Extract the [X, Y] coordinate from the center of the cell holding the provided text.  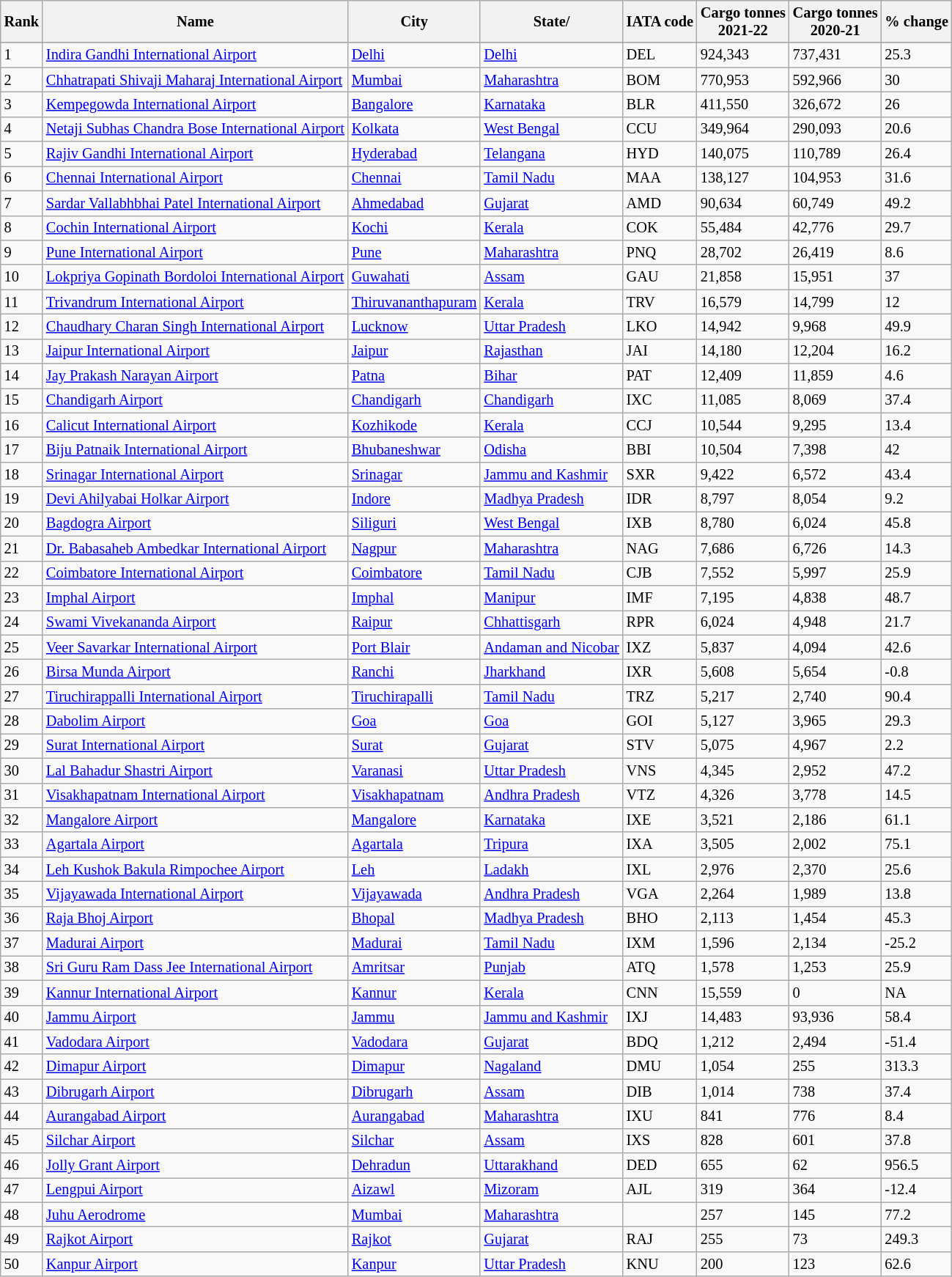
313.3 [917, 1067]
Tripura [551, 844]
IXS [660, 1141]
Patna [415, 376]
27 [22, 696]
1,989 [835, 894]
Biju Patnaik International Airport [195, 449]
7 [22, 203]
6,572 [835, 474]
NAG [660, 548]
13.4 [917, 425]
VGA [660, 894]
Chhatrapati Shivaji Maharaj International Airport [195, 80]
Hyderabad [415, 154]
CJB [660, 573]
Kochi [415, 228]
6,726 [835, 548]
IXB [660, 523]
31.6 [917, 178]
9,968 [835, 326]
62 [835, 1166]
21 [22, 548]
GOI [660, 721]
BBI [660, 449]
43.4 [917, 474]
2 [22, 80]
29.7 [917, 228]
46 [22, 1166]
5,837 [743, 647]
Mangalore [415, 820]
50 [22, 1264]
-51.4 [917, 1042]
36 [22, 919]
7,552 [743, 573]
Cargo tonnes 2020-21 [835, 21]
Vadodara Airport [195, 1042]
1,054 [743, 1067]
Varanasi [415, 770]
3,505 [743, 844]
Name [195, 21]
Pune International Airport [195, 252]
8,054 [835, 499]
Chennai [415, 178]
Uttarakhand [551, 1166]
Agartala Airport [195, 844]
45.3 [917, 919]
CCU [660, 129]
33 [22, 844]
123 [835, 1264]
77.2 [917, 1215]
3,521 [743, 820]
4 [22, 129]
Bagdogra Airport [195, 523]
GAU [660, 277]
25.6 [917, 869]
Kozhikode [415, 425]
5,997 [835, 573]
145 [835, 1215]
IXJ [660, 1017]
48.7 [917, 597]
Bangalore [415, 104]
Jammu Airport [195, 1017]
8,780 [743, 523]
29.3 [917, 721]
Visakhapatnam [415, 795]
7,686 [743, 548]
Dr. Babasaheb Ambedkar International Airport [195, 548]
19 [22, 499]
Birsa Munda Airport [195, 671]
Jharkhand [551, 671]
Madurai Airport [195, 943]
8.6 [917, 252]
40 [22, 1017]
Srinagar International Airport [195, 474]
Lokpriya Gopinath Bordoloi International Airport [195, 277]
Kanpur [415, 1264]
326,672 [835, 104]
Indore [415, 499]
Leh Kushok Bakula Rimpochee Airport [195, 869]
4,948 [835, 622]
NA [917, 993]
23 [22, 597]
SXR [660, 474]
9,295 [835, 425]
Rajasthan [551, 351]
5,075 [743, 746]
CCJ [660, 425]
5,608 [743, 671]
10,544 [743, 425]
-0.8 [917, 671]
4.6 [917, 376]
25.3 [917, 55]
IMF [660, 597]
Dehradun [415, 1166]
LKO [660, 326]
90,634 [743, 203]
411,550 [743, 104]
Rank [22, 21]
RAJ [660, 1240]
IXM [660, 943]
14,942 [743, 326]
RPR [660, 622]
Chandigarh Airport [195, 400]
828 [743, 1141]
Calicut International Airport [195, 425]
1,596 [743, 943]
Trivandrum International Airport [195, 302]
BDQ [660, 1042]
Leh [415, 869]
Guwahati [415, 277]
200 [743, 1264]
IXL [660, 869]
49.2 [917, 203]
Kolkata [415, 129]
9 [22, 252]
44 [22, 1116]
655 [743, 1166]
3,965 [835, 721]
110,789 [835, 154]
8,069 [835, 400]
Aurangabad [415, 1116]
35 [22, 894]
21.7 [917, 622]
IXE [660, 820]
249.3 [917, 1240]
Bhopal [415, 919]
Amritsar [415, 968]
Bhubaneshwar [415, 449]
45.8 [917, 523]
16,579 [743, 302]
364 [835, 1190]
Port Blair [415, 647]
Rajkot [415, 1240]
24 [22, 622]
Chennai International Airport [195, 178]
26,419 [835, 252]
14.5 [917, 795]
7,398 [835, 449]
Coimbatore International Airport [195, 573]
140,075 [743, 154]
Pune [415, 252]
15,559 [743, 993]
4,326 [743, 795]
Coimbatore [415, 573]
Aizawl [415, 1190]
601 [835, 1141]
Telangana [551, 154]
Silchar [415, 1141]
18 [22, 474]
2,740 [835, 696]
592,966 [835, 80]
IXR [660, 671]
13.8 [917, 894]
Srinagar [415, 474]
12,204 [835, 351]
Jaipur International Airport [195, 351]
2,494 [835, 1042]
Manipur [551, 597]
45 [22, 1141]
STV [660, 746]
38 [22, 968]
Nagaland [551, 1067]
Lal Bahadur Shastri Airport [195, 770]
Tiruchirappalli International Airport [195, 696]
257 [743, 1215]
776 [835, 1116]
20 [22, 523]
Dimapur Airport [195, 1067]
32 [22, 820]
Nagpur [415, 548]
Mangalore Airport [195, 820]
1,014 [743, 1092]
Mizoram [551, 1190]
25 [22, 647]
956.5 [917, 1166]
Sri Guru Ram Dass Jee International Airport [195, 968]
8 [22, 228]
62.6 [917, 1264]
3 [22, 104]
319 [743, 1190]
CNN [660, 993]
10 [22, 277]
2,186 [835, 820]
Netaji Subhas Chandra Bose International Airport [195, 129]
738 [835, 1092]
14 [22, 376]
1 [22, 55]
BLR [660, 104]
Rajiv Gandhi International Airport [195, 154]
5,654 [835, 671]
Kannur [415, 993]
290,093 [835, 129]
7,195 [743, 597]
61.1 [917, 820]
42.6 [917, 647]
2.2 [917, 746]
2,134 [835, 943]
DIB [660, 1092]
AJL [660, 1190]
TRV [660, 302]
City [415, 21]
924,343 [743, 55]
4,967 [835, 746]
Imphal [415, 597]
ATQ [660, 968]
Dabolim Airport [195, 721]
1,454 [835, 919]
11 [22, 302]
4,094 [835, 647]
49.9 [917, 326]
5 [22, 154]
Odisha [551, 449]
IXU [660, 1116]
IDR [660, 499]
43 [22, 1092]
22 [22, 573]
Dibrugarh Airport [195, 1092]
Surat [415, 746]
26.4 [917, 154]
KNU [660, 1264]
Jaipur [415, 351]
737,431 [835, 55]
State/ [551, 21]
IXZ [660, 647]
DED [660, 1166]
Raja Bhoj Airport [195, 919]
34 [22, 869]
IXA [660, 844]
Swami Vivekananda Airport [195, 622]
60,749 [835, 203]
20.6 [917, 129]
1,212 [743, 1042]
VNS [660, 770]
Cochin International Airport [195, 228]
9.2 [917, 499]
0 [835, 993]
Kannur International Airport [195, 993]
HYD [660, 154]
DMU [660, 1067]
770,953 [743, 80]
37.8 [917, 1141]
8,797 [743, 499]
TRZ [660, 696]
8.4 [917, 1116]
2,002 [835, 844]
2,370 [835, 869]
BHO [660, 919]
138,127 [743, 178]
Vijayawada International Airport [195, 894]
49 [22, 1240]
PNQ [660, 252]
349,964 [743, 129]
4,345 [743, 770]
75.1 [917, 844]
BOM [660, 80]
3,778 [835, 795]
41 [22, 1042]
IATA code [660, 21]
Raipur [415, 622]
16 [22, 425]
13 [22, 351]
Tiruchirapalli [415, 696]
14.3 [917, 548]
Dimapur [415, 1067]
14,799 [835, 302]
9,422 [743, 474]
Sardar Vallabhbhai Patel International Airport [195, 203]
58.4 [917, 1017]
Agartala [415, 844]
Bihar [551, 376]
JAI [660, 351]
2,952 [835, 770]
14,483 [743, 1017]
16.2 [917, 351]
2,113 [743, 919]
Imphal Airport [195, 597]
17 [22, 449]
39 [22, 993]
Rajkot Airport [195, 1240]
Madurai [415, 943]
Jay Prakash Narayan Airport [195, 376]
Jammu [415, 1017]
Ahmedabad [415, 203]
PAT [660, 376]
-25.2 [917, 943]
Veer Savarkar International Airport [195, 647]
MAA [660, 178]
Andaman and Nicobar [551, 647]
11,859 [835, 376]
Lucknow [415, 326]
28,702 [743, 252]
IXC [660, 400]
Ladakh [551, 869]
2,264 [743, 894]
Jolly Grant Airport [195, 1166]
14,180 [743, 351]
Vijayawada [415, 894]
48 [22, 1215]
4,838 [835, 597]
5,127 [743, 721]
Visakhapatnam International Airport [195, 795]
Lengpui Airport [195, 1190]
Cargo tonnes 2021-22 [743, 21]
29 [22, 746]
Kempegowda International Airport [195, 104]
73 [835, 1240]
42,776 [835, 228]
Dibrugarh [415, 1092]
COK [660, 228]
21,858 [743, 277]
11,085 [743, 400]
Chaudhary Charan Singh International Airport [195, 326]
Kanpur Airport [195, 1264]
Punjab [551, 968]
-12.4 [917, 1190]
DEL [660, 55]
Siliguri [415, 523]
VTZ [660, 795]
Vadodara [415, 1042]
% change [917, 21]
90.4 [917, 696]
Indira Gandhi International Airport [195, 55]
28 [22, 721]
841 [743, 1116]
Aurangabad Airport [195, 1116]
12,409 [743, 376]
Juhu Aerodrome [195, 1215]
104,953 [835, 178]
31 [22, 795]
6 [22, 178]
10,504 [743, 449]
Silchar Airport [195, 1141]
15 [22, 400]
Devi Ahilyabai Holkar Airport [195, 499]
5,217 [743, 696]
55,484 [743, 228]
Thiruvananthapuram [415, 302]
Surat International Airport [195, 746]
47 [22, 1190]
47.2 [917, 770]
93,936 [835, 1017]
Ranchi [415, 671]
2,976 [743, 869]
Chhattisgarh [551, 622]
AMD [660, 203]
1,578 [743, 968]
1,253 [835, 968]
15,951 [835, 277]
